Output the (X, Y) coordinate of the center of the cell containing the given text.  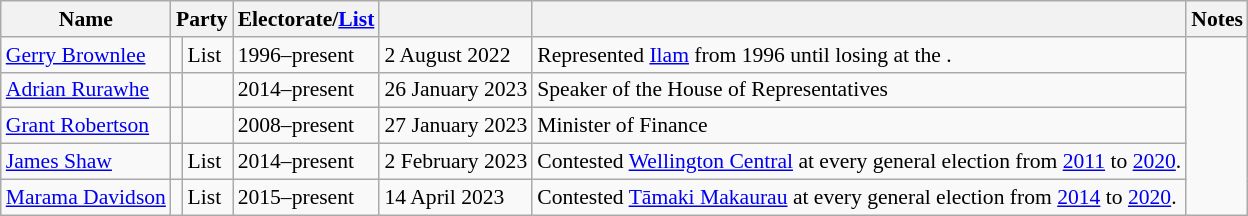
Minister of Finance (859, 126)
James Shaw (86, 162)
26 January 2023 (456, 90)
2015–present (306, 197)
Name (86, 19)
Gerry Brownlee (86, 55)
Grant Robertson (86, 126)
2 August 2022 (456, 55)
Contested Wellington Central at every general election from 2011 to 2020. (859, 162)
14 April 2023 (456, 197)
1996–present (306, 55)
Party (202, 19)
Adrian Rurawhe (86, 90)
2 February 2023 (456, 162)
Speaker of the House of Representatives (859, 90)
Notes (1217, 19)
2008–present (306, 126)
Contested Tāmaki Makaurau at every general election from 2014 to 2020. (859, 197)
Marama Davidson (86, 197)
Electorate/List (306, 19)
Represented Ilam from 1996 until losing at the . (859, 55)
27 January 2023 (456, 126)
